Locate the cell with the specified text and output its (x, y) center coordinate. 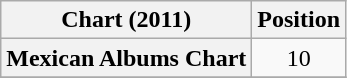
10 (299, 58)
Position (299, 20)
Chart (2011) (126, 20)
Mexican Albums Chart (126, 58)
